Detect which cell encompasses the target text, then output its (X, Y) center coordinate. 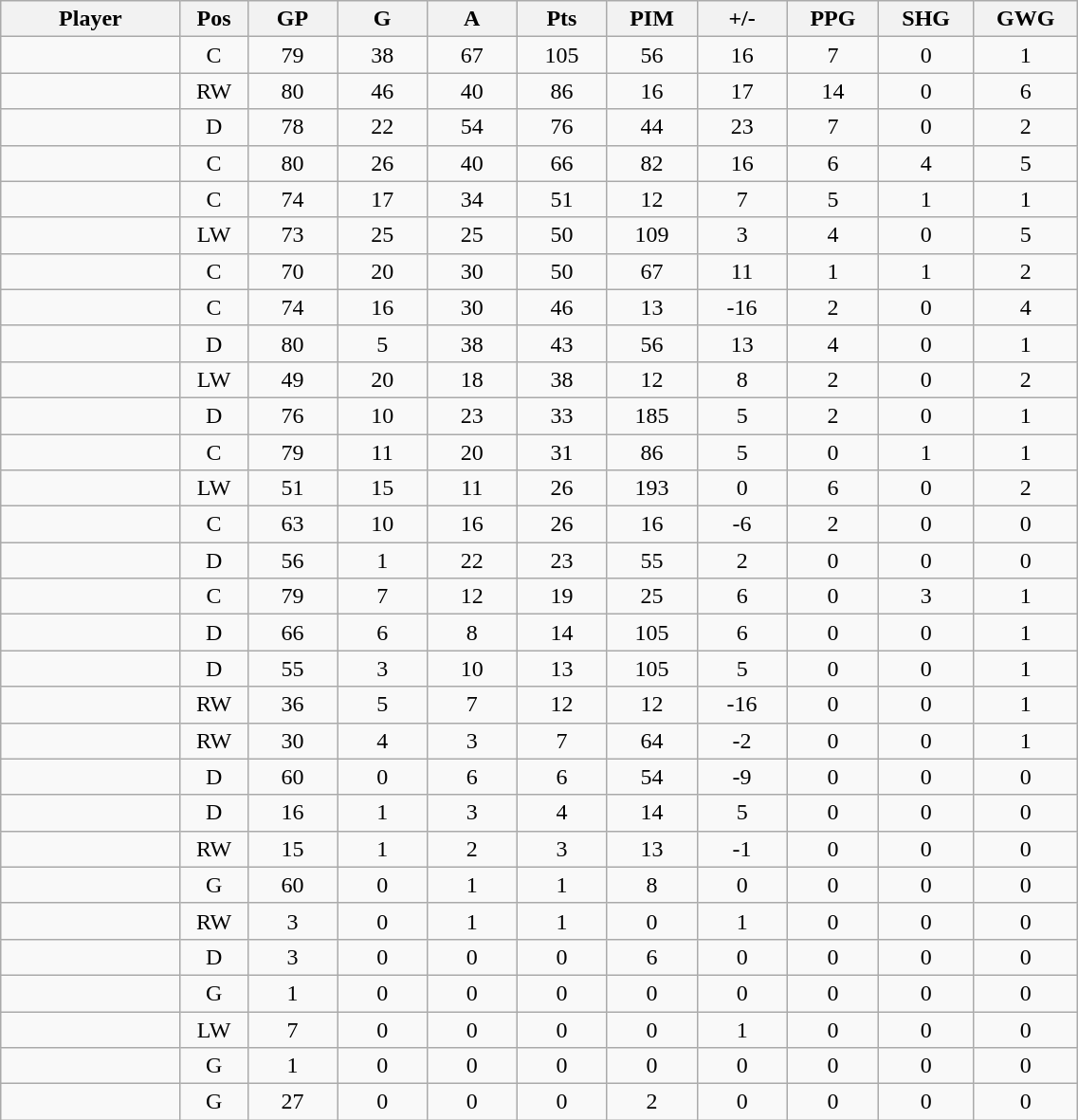
+/- (741, 19)
78 (292, 127)
185 (652, 415)
36 (292, 705)
109 (652, 235)
44 (652, 127)
27 (292, 1102)
49 (292, 379)
-9 (741, 777)
Pos (214, 19)
64 (652, 741)
193 (652, 488)
Pts (561, 19)
-6 (741, 524)
PPG (832, 19)
31 (561, 452)
82 (652, 163)
19 (561, 597)
73 (292, 235)
43 (561, 343)
SHG (926, 19)
18 (472, 379)
63 (292, 524)
PIM (652, 19)
Player (91, 19)
70 (292, 271)
-2 (741, 741)
GWG (1025, 19)
-1 (741, 849)
34 (472, 199)
A (472, 19)
GP (292, 19)
33 (561, 415)
